Search for the cell housing the specified text and yield its (X, Y) center coordinate. 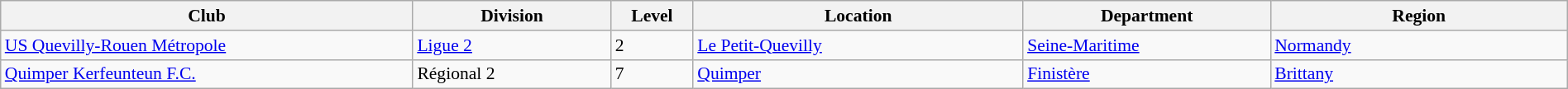
Seine-Maritime (1146, 45)
Region (1419, 16)
Location (858, 16)
Quimper (858, 74)
Division (511, 16)
Level (653, 16)
Normandy (1419, 45)
Club (207, 16)
2 (653, 45)
Brittany (1419, 74)
Ligue 2 (511, 45)
Le Petit-Quevilly (858, 45)
Régional 2 (511, 74)
7 (653, 74)
Finistère (1146, 74)
Quimper Kerfeunteun F.C. (207, 74)
US Quevilly-Rouen Métropole (207, 45)
Department (1146, 16)
